Identify which cell holds the provided text, then report its [x, y] central coordinate. 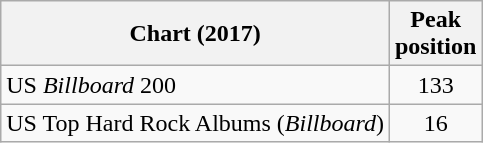
133 [435, 85]
16 [435, 123]
Chart (2017) [196, 34]
Peakposition [435, 34]
US Billboard 200 [196, 85]
US Top Hard Rock Albums (Billboard) [196, 123]
